For the text-containing cell, return its midpoint in (x, y) coordinate format. 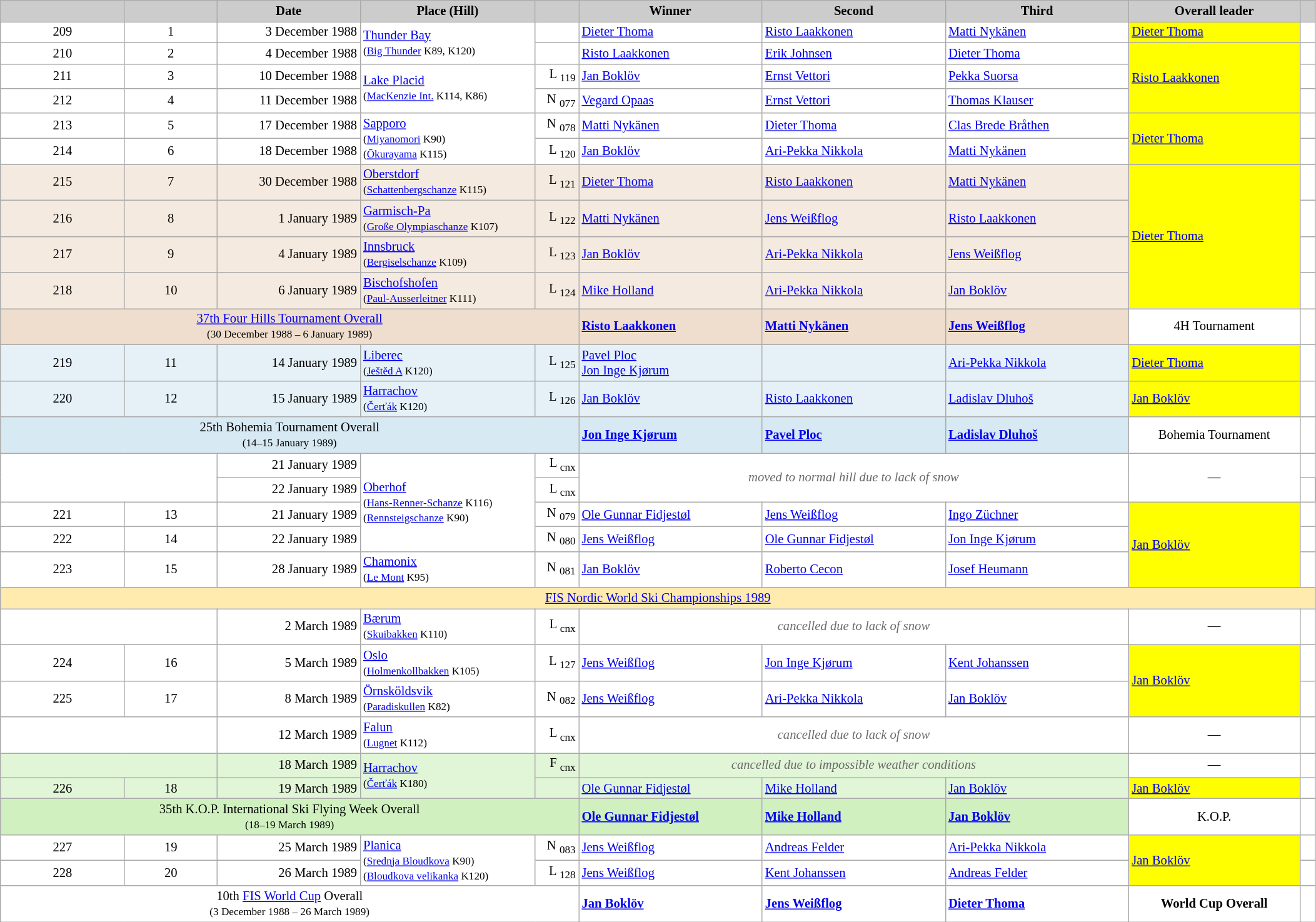
Liberec(Ještěd A K120) (448, 363)
N 077 (557, 100)
222 (63, 539)
218 (63, 291)
Third (1037, 11)
3 December 1988 (289, 32)
11 December 1988 (289, 100)
15 January 1989 (289, 399)
8 March 1989 (289, 699)
11 (171, 363)
L 123 (557, 254)
1 January 1989 (289, 218)
211 (63, 76)
Bohemia Tournament (1214, 434)
N 079 (557, 514)
Winner (670, 11)
Oslo(Holmenkollbakken K105) (448, 663)
Falun(Lugnet K112) (448, 734)
215 (63, 182)
214 (63, 151)
4 December 1988 (289, 53)
L 122 (557, 218)
Oberhof(Hans-Renner-Schanze K116)(Rennsteigschanze K90) (448, 502)
13 (171, 514)
217 (63, 254)
216 (63, 218)
25 March 1989 (289, 848)
Overall leader (1214, 11)
35th K.O.P. International Ski Flying Week Overall(18–19 March 1989) (290, 816)
28 January 1989 (289, 569)
12 (171, 399)
2 (171, 53)
10 December 1988 (289, 76)
226 (63, 788)
Harrachov(Čerťák K120) (448, 399)
Chamonix(Le Mont K95) (448, 569)
L 127 (557, 663)
Planica(Srednja Bloudkova K90)(Bloudkova velikanka K120) (448, 860)
18 March 1989 (289, 765)
Lake Placid(MacKenzie Int. K114, K86) (448, 89)
Örnsköldsvik(Paradiskullen K82) (448, 699)
Harrachov(Čerťák K180) (448, 775)
17 December 1988 (289, 125)
Innsbruck(Bergiselschanze K109) (448, 254)
8 (171, 218)
9 (171, 254)
17 (171, 699)
Bærum(Skuibakken K110) (448, 626)
210 (63, 53)
221 (63, 514)
30 December 1988 (289, 182)
4 (171, 100)
209 (63, 32)
Thomas Klauser (1037, 100)
N 082 (557, 699)
12 March 1989 (289, 734)
Pavel Ploc Jon Inge Kjørum (670, 363)
F cnx (557, 765)
2 March 1989 (289, 626)
7 (171, 182)
moved to normal hill due to lack of snow (854, 478)
25th Bohemia Tournament Overall(14–15 January 1989) (290, 434)
Thunder Bay(Big Thunder K89, K120) (448, 43)
228 (63, 873)
Bischofshofen(Paul-Ausserleitner K111) (448, 291)
Pekka Suorsa (1037, 76)
Ingo Züchner (1037, 514)
5 (171, 125)
Place (Hill) (448, 11)
19 March 1989 (289, 788)
10 (171, 291)
223 (63, 569)
224 (63, 663)
4H Tournament (1214, 326)
15 (171, 569)
225 (63, 699)
Pavel Ploc (854, 434)
World Cup Overall (1214, 904)
L 128 (557, 873)
Garmisch-Pa(Große Olympiaschanze K107) (448, 218)
K.O.P. (1214, 816)
Sapporo(Miyanomori K90)(Ōkurayama K115) (448, 138)
18 (171, 788)
Erik Johnsen (854, 53)
Roberto Cecon (854, 569)
14 (171, 539)
6 (171, 151)
37th Four Hills Tournament Overall(30 December 1988 – 6 January 1989) (290, 326)
3 (171, 76)
Josef Heumann (1037, 569)
6 January 1989 (289, 291)
L 119 (557, 76)
N 078 (557, 125)
N 081 (557, 569)
16 (171, 663)
L 121 (557, 182)
20 (171, 873)
L 125 (557, 363)
14 January 1989 (289, 363)
220 (63, 399)
Vegard Opaas (670, 100)
FIS Nordic World Ski Championships 1989 (658, 598)
219 (63, 363)
Date (289, 11)
L 124 (557, 291)
Oberstdorf(Schattenbergschanze K115) (448, 182)
227 (63, 848)
5 March 1989 (289, 663)
N 080 (557, 539)
L 126 (557, 399)
26 March 1989 (289, 873)
10th FIS World Cup Overall(3 December 1988 – 26 March 1989) (290, 904)
18 December 1988 (289, 151)
19 (171, 848)
cancelled due to impossible weather conditions (854, 765)
Clas Brede Bråthen (1037, 125)
1 (171, 32)
Second (854, 11)
213 (63, 125)
N 083 (557, 848)
212 (63, 100)
L 120 (557, 151)
4 January 1989 (289, 254)
